Find where the given text appears and provide that cell's center as (x, y) coordinate. 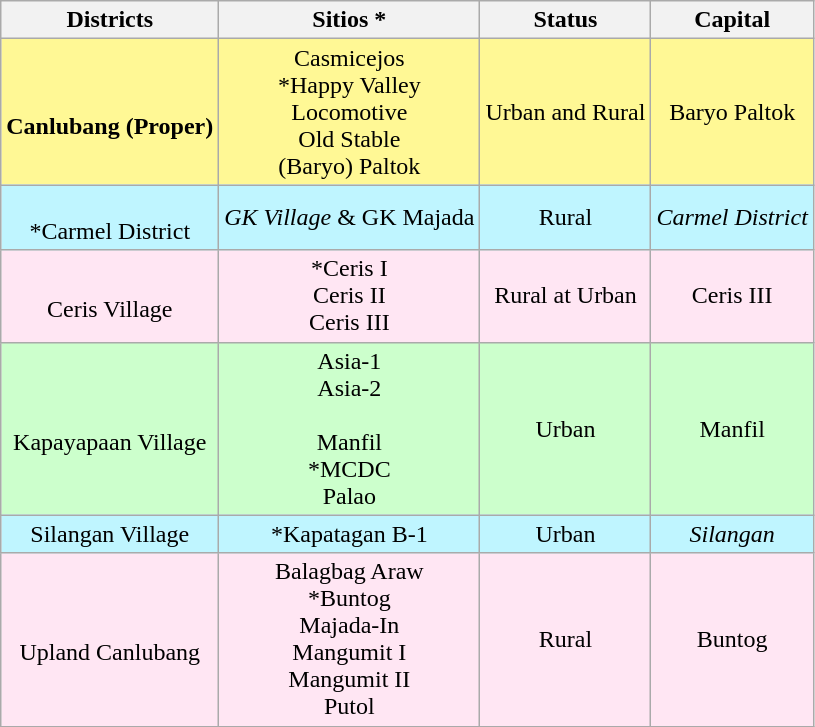
Manfil (732, 428)
*Ceris ICeris IICeris III (350, 296)
Asia-1Asia-2Manfil*MCDCPalao (350, 428)
Silangan (732, 534)
Carmel District (732, 218)
Rural at Urban (566, 296)
Districts (110, 20)
Upland Canlubang (110, 640)
Sitios * (350, 20)
Canlubang (Proper) (110, 112)
Casmicejos*Happy ValleyLocomotiveOld Stable(Baryo) Paltok (350, 112)
Baryo Paltok (732, 112)
Capital (732, 20)
Buntog (732, 640)
Silangan Village (110, 534)
*Carmel District (110, 218)
GK Village & GK Majada (350, 218)
Kapayapaan Village (110, 428)
Ceris Village (110, 296)
Urban and Rural (566, 112)
Ceris III (732, 296)
Balagbag Araw*BuntogMajada-InMangumit IMangumit IIPutol (350, 640)
Status (566, 20)
*Kapatagan B-1 (350, 534)
